Return (x, y) of the center of cell containing provided text 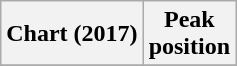
Peakposition (189, 34)
Chart (2017) (72, 34)
